Return (X, Y) of the center of cell containing provided text 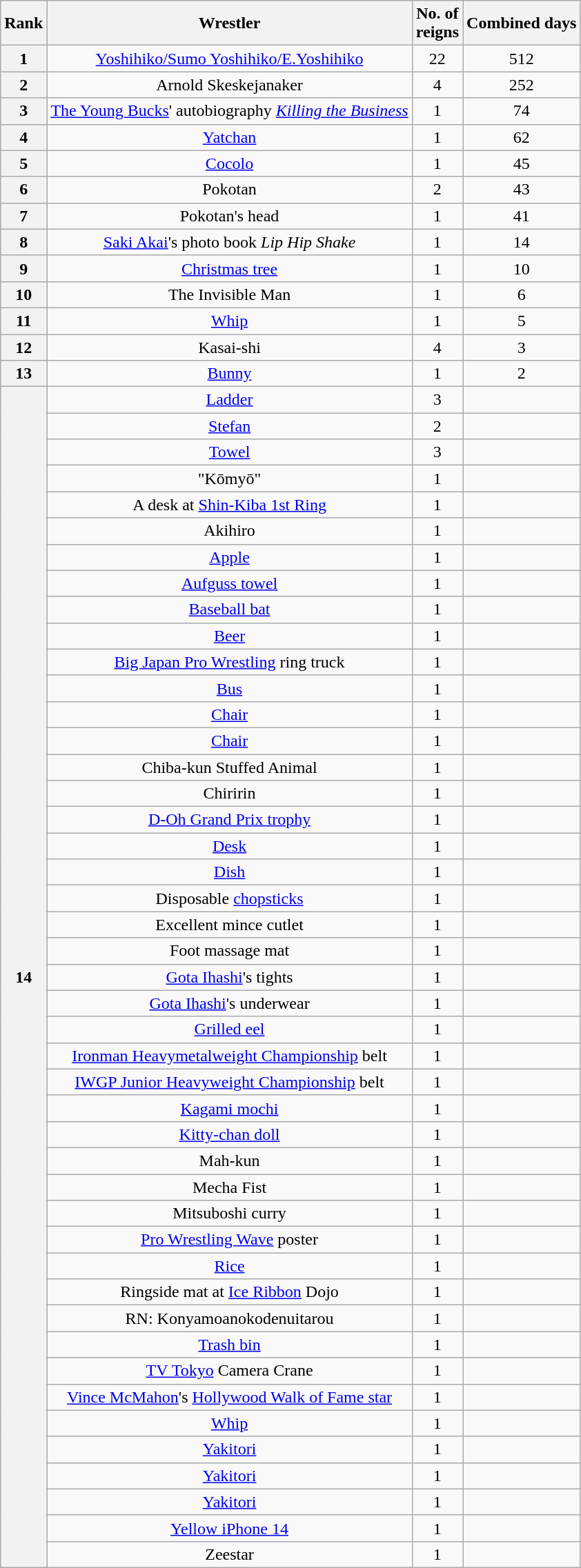
Foot massage mat (229, 951)
IWGP Junior Heavyweight Championship belt (229, 1082)
Yellow iPhone 14 (229, 1528)
TV Tokyo Camera Crane (229, 1371)
Apple (229, 557)
Stefan (229, 426)
41 (522, 216)
A desk at Shin-Kiba 1st Ring (229, 505)
512 (522, 59)
74 (522, 111)
Christmas tree (229, 268)
Cocolo (229, 163)
22 (437, 59)
Grilled eel (229, 1029)
Dish (229, 872)
Pro Wrestling Wave poster (229, 1240)
Beer (229, 636)
Baseball bat (229, 610)
Gota Ihashi's tights (229, 977)
Yatchan (229, 137)
The Young Bucks' autobiography Killing the Business (229, 111)
252 (522, 85)
Mah-kun (229, 1160)
No. ofreigns (437, 23)
Kitty-chan doll (229, 1134)
Saki Akai's photo book Lip Hip Shake (229, 242)
Trash bin (229, 1345)
Vince McMahon's Hollywood Walk of Fame star (229, 1397)
D-Oh Grand Prix trophy (229, 820)
Yoshihiko/Sumo Yoshihiko/E.Yoshihiko (229, 59)
Rice (229, 1266)
Pokotan (229, 190)
Towel (229, 452)
7 (23, 216)
45 (522, 163)
The Invisible Man (229, 294)
Pokotan's head (229, 216)
Rank (23, 23)
Kasai-shi (229, 347)
Akihiro (229, 531)
62 (522, 137)
Bunny (229, 374)
"Kōmyō" (229, 479)
Bus (229, 688)
Zeestar (229, 1554)
Mitsuboshi curry (229, 1214)
Combined days (522, 23)
8 (23, 242)
Chiba-kun Stuffed Animal (229, 767)
11 (23, 321)
13 (23, 374)
Mecha Fist (229, 1187)
Excellent mince cutlet (229, 925)
Aufguss towel (229, 583)
Chiririn (229, 794)
43 (522, 190)
Kagami mochi (229, 1108)
Gota Ihashi's underwear (229, 1003)
Arnold Skeskejanaker (229, 85)
Desk (229, 846)
Wrestler (229, 23)
Ringside mat at Ice Ribbon Dojo (229, 1292)
Ironman Heavymetalweight Championship belt (229, 1056)
12 (23, 347)
9 (23, 268)
Disposable chopsticks (229, 898)
RN: Konyamoanokodenuitarou (229, 1318)
Big Japan Pro Wrestling ring truck (229, 662)
Ladder (229, 400)
